For the text-containing cell, return its midpoint in [x, y] coordinate format. 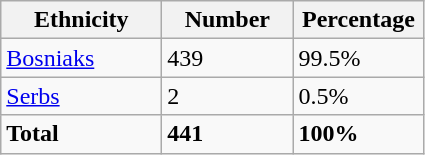
Bosniaks [82, 58]
100% [358, 134]
441 [228, 134]
Percentage [358, 20]
Ethnicity [82, 20]
Total [82, 134]
2 [228, 96]
Number [228, 20]
0.5% [358, 96]
Serbs [82, 96]
439 [228, 58]
99.5% [358, 58]
